Locate the cell with the specified text and output its (X, Y) center coordinate. 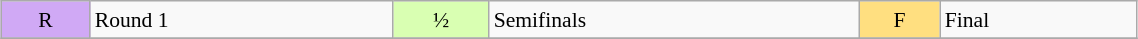
Final (1038, 20)
½ (440, 20)
F (900, 20)
R (46, 20)
Semifinals (674, 20)
Round 1 (242, 20)
